Return [x, y] of the center of cell containing provided text 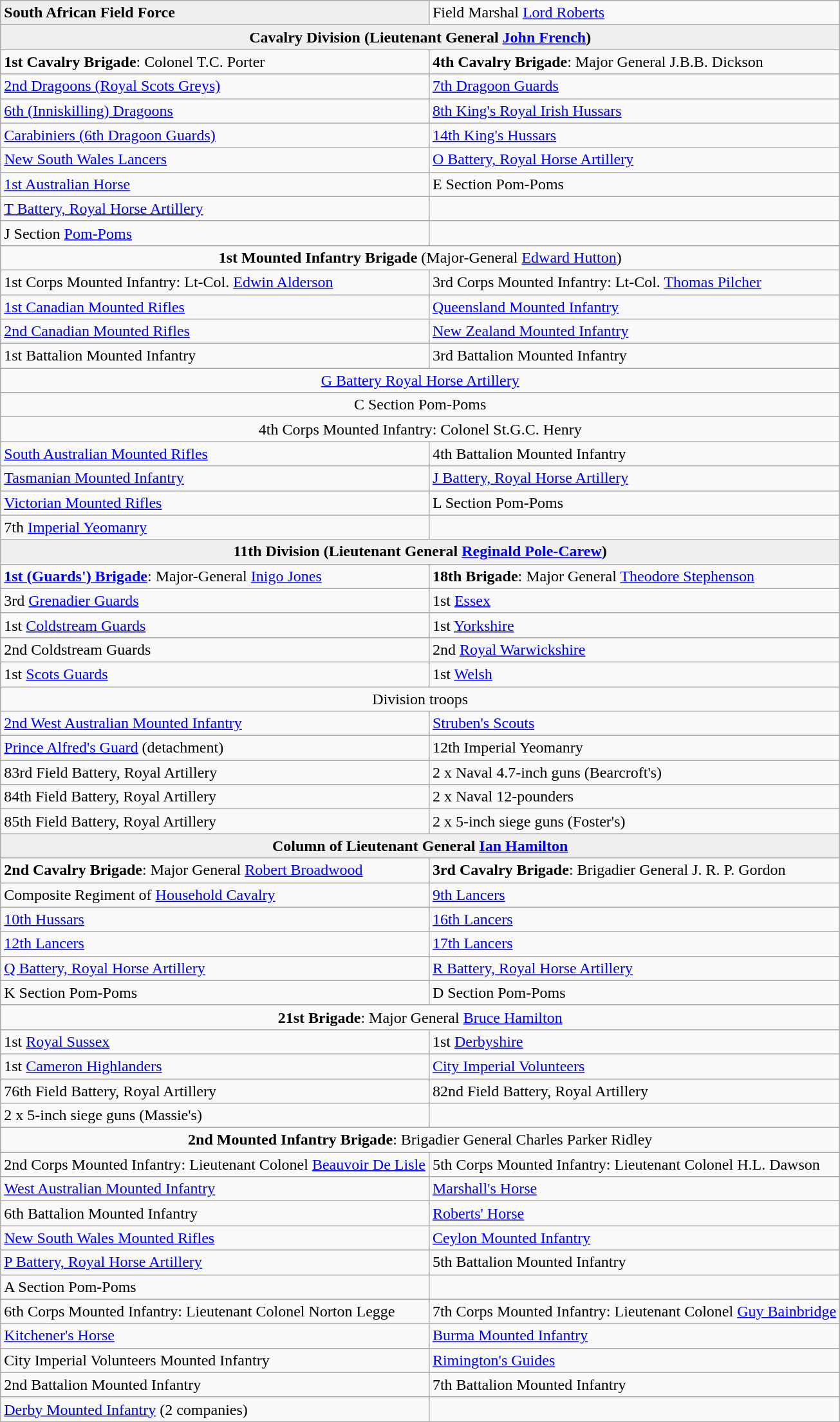
12th Imperial Yeomanry [634, 748]
P Battery, Royal Horse Artillery [215, 1262]
Composite Regiment of Household Cavalry [215, 895]
3rd Battalion Mounted Infantry [634, 356]
Cavalry Division (Lieutenant General John French) [420, 37]
West Australian Mounted Infantry [215, 1189]
9th Lancers [634, 895]
Roberts' Horse [634, 1213]
76th Field Battery, Royal Artillery [215, 1091]
17th Lancers [634, 944]
1st Mounted Infantry Brigade (Major-General Edward Hutton) [420, 257]
South Australian Mounted Rifles [215, 454]
18th Brigade: Major General Theodore Stephenson [634, 576]
Field Marshal Lord Roberts [634, 13]
New South Wales Mounted Rifles [215, 1238]
6th Corps Mounted Infantry: Lieutenant Colonel Norton Legge [215, 1311]
Prince Alfred's Guard (detachment) [215, 748]
83rd Field Battery, Royal Artillery [215, 772]
Victorian Mounted Rifles [215, 503]
6th Battalion Mounted Infantry [215, 1213]
2nd Battalion Mounted Infantry [215, 1385]
A Section Pom-Poms [215, 1287]
1st Royal Sussex [215, 1042]
City Imperial Volunteers Mounted Infantry [215, 1360]
82nd Field Battery, Royal Artillery [634, 1091]
Struben's Scouts [634, 724]
85th Field Battery, Royal Artillery [215, 821]
2 x 5-inch siege guns (Foster's) [634, 821]
2nd Dragoons (Royal Scots Greys) [215, 86]
Column of Lieutenant General Ian Hamilton [420, 846]
Rimington's Guides [634, 1360]
Division troops [420, 698]
7th Corps Mounted Infantry: Lieutenant Colonel Guy Bainbridge [634, 1311]
2nd West Australian Mounted Infantry [215, 724]
1st Battalion Mounted Infantry [215, 356]
11th Division (Lieutenant General Reginald Pole-Carew) [420, 552]
3rd Grenadier Guards [215, 601]
1st Derbyshire [634, 1042]
12th Lancers [215, 944]
5th Corps Mounted Infantry: Lieutenant Colonel H.L. Dawson [634, 1165]
1st Cavalry Brigade: Colonel T.C. Porter [215, 62]
1st Corps Mounted Infantry: Lt-Col. Edwin Alderson [215, 282]
Tasmanian Mounted Infantry [215, 478]
1st Essex [634, 601]
2nd Royal Warwickshire [634, 650]
G Battery Royal Horse Artillery [420, 380]
Queensland Mounted Infantry [634, 307]
16th Lancers [634, 919]
J Battery, Royal Horse Artillery [634, 478]
1st Welsh [634, 674]
2nd Coldstream Guards [215, 650]
C Section Pom-Poms [420, 405]
7th Dragoon Guards [634, 86]
D Section Pom-Poms [634, 993]
14th King's Hussars [634, 135]
Marshall's Horse [634, 1189]
O Battery, Royal Horse Artillery [634, 160]
T Battery, Royal Horse Artillery [215, 209]
2nd Canadian Mounted Rifles [215, 332]
1st Cameron Highlanders [215, 1066]
1st Scots Guards [215, 674]
6th (Inniskilling) Dragoons [215, 111]
1st Australian Horse [215, 184]
10th Hussars [215, 919]
Derby Mounted Infantry (2 companies) [215, 1409]
2nd Cavalry Brigade: Major General Robert Broadwood [215, 870]
3rd Corps Mounted Infantry: Lt-Col. Thomas Pilcher [634, 282]
New Zealand Mounted Infantry [634, 332]
4th Corps Mounted Infantry: Colonel St.G.C. Henry [420, 429]
5th Battalion Mounted Infantry [634, 1262]
1st Coldstream Guards [215, 625]
L Section Pom-Poms [634, 503]
2 x Naval 12-pounders [634, 797]
1st (Guards') Brigade: Major-General Inigo Jones [215, 576]
1st Canadian Mounted Rifles [215, 307]
7th Imperial Yeomanry [215, 527]
E Section Pom-Poms [634, 184]
2 x 5-inch siege guns (Massie's) [215, 1116]
4th Battalion Mounted Infantry [634, 454]
4th Cavalry Brigade: Major General J.B.B. Dickson [634, 62]
City Imperial Volunteers [634, 1066]
2nd Corps Mounted Infantry: Lieutenant Colonel Beauvoir De Lisle [215, 1165]
2 x Naval 4.7-inch guns (Bearcroft's) [634, 772]
2nd Mounted Infantry Brigade: Brigadier General Charles Parker Ridley [420, 1140]
R Battery, Royal Horse Artillery [634, 968]
Burma Mounted Infantry [634, 1336]
Ceylon Mounted Infantry [634, 1238]
3rd Cavalry Brigade: Brigadier General J. R. P. Gordon [634, 870]
Q Battery, Royal Horse Artillery [215, 968]
1st Yorkshire [634, 625]
Kitchener's Horse [215, 1336]
8th King's Royal Irish Hussars [634, 111]
J Section Pom-Poms [215, 233]
South African Field Force [215, 13]
7th Battalion Mounted Infantry [634, 1385]
K Section Pom-Poms [215, 993]
New South Wales Lancers [215, 160]
84th Field Battery, Royal Artillery [215, 797]
21st Brigade: Major General Bruce Hamilton [420, 1017]
Carabiniers (6th Dragoon Guards) [215, 135]
